Find where the given text appears and provide that cell's center as (X, Y) coordinate. 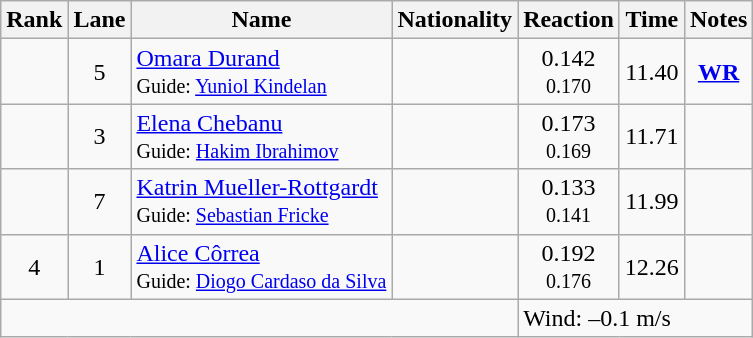
0.1730.169 (569, 136)
1 (100, 266)
Time (652, 20)
5 (100, 72)
7 (100, 202)
11.71 (652, 136)
Name (262, 20)
0.1330.141 (569, 202)
3 (100, 136)
Alice CôrreaGuide: Diogo Cardaso da Silva (262, 266)
Elena ChebanuGuide: Hakim Ibrahimov (262, 136)
0.1420.170 (569, 72)
Rank (34, 20)
11.40 (652, 72)
Notes (718, 20)
0.1920.176 (569, 266)
Lane (100, 20)
12.26 (652, 266)
11.99 (652, 202)
Omara DurandGuide: Yuniol Kindelan (262, 72)
WR (718, 72)
Wind: –0.1 m/s (636, 318)
Reaction (569, 20)
Nationality (455, 20)
4 (34, 266)
Katrin Mueller-RottgardtGuide: Sebastian Fricke (262, 202)
